Pinpoint the cell where the given text exists, returning its [X, Y] midpoint coordinate. 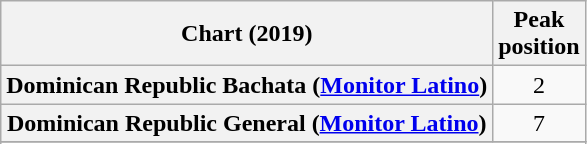
Dominican Republic General (Monitor Latino) [247, 123]
2 [539, 85]
Chart (2019) [247, 34]
7 [539, 123]
Peakposition [539, 34]
Dominican Republic Bachata (Monitor Latino) [247, 85]
